Pinpoint the cell where the given text exists, returning its [x, y] midpoint coordinate. 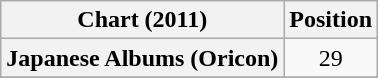
Position [331, 20]
Chart (2011) [142, 20]
29 [331, 58]
Japanese Albums (Oricon) [142, 58]
